Detect which cell encompasses the target text, then output its [x, y] center coordinate. 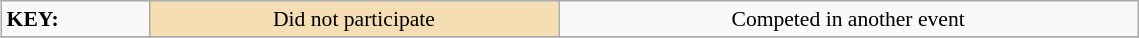
Did not participate [354, 19]
Competed in another event [848, 19]
KEY: [76, 19]
